Capture the cell that displays the provided text and extract its [X, Y] central coordinate. 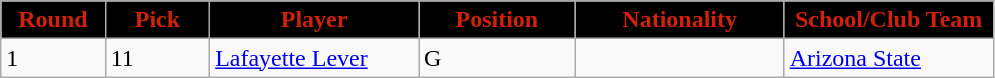
Round [53, 20]
11 [157, 58]
1 [53, 58]
Lafayette Lever [314, 58]
Player [314, 20]
Pick [157, 20]
Nationality [680, 20]
Position [498, 20]
School/Club Team [888, 20]
Arizona State [888, 58]
G [498, 58]
